Provide the (x, y) coordinate of the cell's center where the given text is located.  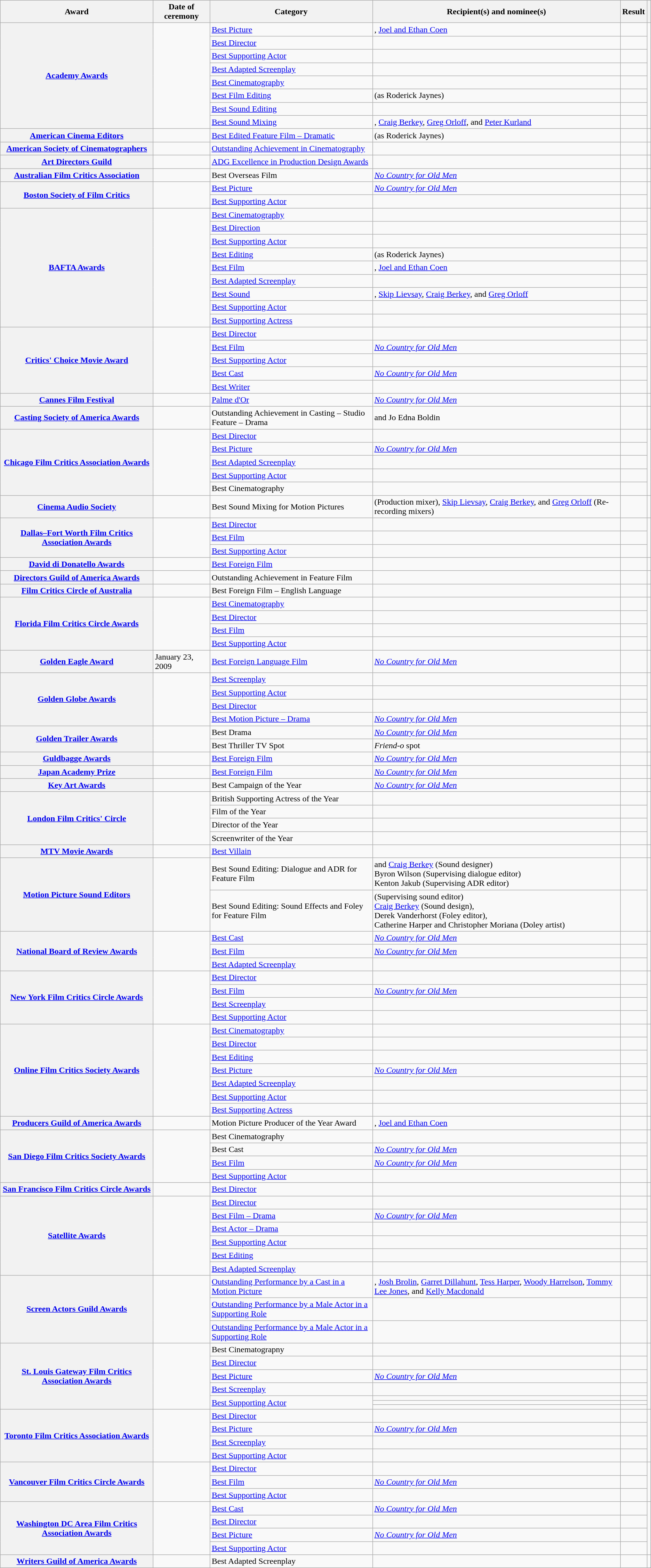
BAFTA Awards (77, 268)
Best Sound Mixing for Motion Pictures (291, 507)
, Craig Berkey, Greg Orloff, and Peter Kurland (497, 122)
Cannes Film Festival (77, 400)
British Supporting Actress of the Year (291, 798)
New York Film Critics Circle Awards (77, 997)
Dallas–Fort Worth Film Critics Association Awards (77, 538)
Category (291, 12)
American Society of Cinematographers (77, 148)
, Skip Lievsay, Craig Berkey, and Greg Orloff (497, 294)
Best Overseas Film (291, 175)
, Josh Brolin, Garret Dillahunt, Tess Harper, Woody Harrelson, Tommy Lee Jones, and Kelly Macdonald (497, 1287)
Best Actor – Drama (291, 1229)
Art Directors Guild (77, 162)
Japan Academy Prize (77, 772)
Best Sound Editing: Dialogue and ADR for Feature Film (291, 874)
Golden Eagle Award (77, 662)
Cinema Audio Society (77, 507)
American Cinema Editors (77, 135)
Friend-o spot (497, 745)
Recipient(s) and nominee(s) (497, 12)
Washington DC Area Film Critics Association Awards (77, 1528)
Golden Globe Awards (77, 699)
and Jo Edna Boldin (497, 418)
Best Sound Editing (291, 109)
(Supervising sound editor)Craig Berkey (Sound design),Derek Vanderhorst (Foley editor),Catherine Harper and Christopher Moriana (Doley artist) (497, 910)
Directors Guild of America Awards (77, 577)
Best Cinematograpny (291, 1350)
Motion Picture Producer of the Year Award (291, 1123)
St. Louis Gateway Film Critics Association Awards (77, 1376)
Writers Guild of America Awards (77, 1561)
London Film Critics' Circle (77, 818)
Best Foreign Film – English Language (291, 590)
and Craig Berkey (Sound designer)Byron Wilson (Supervising dialogue editor) Kenton Jakub (Supervising ADR editor) (497, 874)
Motion Picture Sound Editors (77, 895)
Best Direction (291, 228)
Best Film Editing (291, 96)
Outstanding Performance by a Cast in a Motion Picture (291, 1287)
Best Edited Feature Film – Dramatic (291, 135)
Outstanding Achievement in Cinematography (291, 148)
Best Sound Editing: Sound Effects and Foley for Feature Film (291, 910)
Critics' Choice Movie Award (77, 360)
National Board of Review Awards (77, 951)
Result (634, 12)
Chicago Film Critics Association Awards (77, 462)
Date of ceremony (182, 12)
(Production mixer), Skip Lievsay, Craig Berkey, and Greg Orloff (Re-recording mixers) (497, 507)
San Francisco Film Critics Circle Awards (77, 1189)
Casting Society of America Awards (77, 418)
Award (77, 12)
Film Critics Circle of Australia (77, 590)
San Diego Film Critics Society Awards (77, 1156)
Best Film – Drama (291, 1216)
January 23, 2009 (182, 662)
Best Campaign of the Year (291, 785)
Key Art Awards (77, 785)
Best Motion Picture – Drama (291, 719)
Guldbagge Awards (77, 759)
ADG Excellence in Production Design Awards (291, 162)
Online Film Critics Society Awards (77, 1070)
Australian Film Critics Association (77, 175)
Outstanding Achievement in Casting – Studio Feature – Drama (291, 418)
Best Writer (291, 387)
Best Drama (291, 732)
Screenwriter of the Year (291, 838)
Academy Awards (77, 76)
Satellite Awards (77, 1235)
Director of the Year (291, 825)
Producers Guild of America Awards (77, 1123)
Toronto Film Critics Association Awards (77, 1436)
Screen Actors Guild Awards (77, 1309)
Best Sound Mixing (291, 122)
Boston Society of Film Critics (77, 195)
Outstanding Achievement in Feature Film (291, 577)
MTV Movie Awards (77, 851)
Palme d'Or (291, 400)
Best Sound (291, 294)
Golden Trailer Awards (77, 739)
Best Villain (291, 851)
David di Donatello Awards (77, 564)
Best Foreign Language Film (291, 662)
Vancouver Film Critics Circle Awards (77, 1482)
Best Thriller TV Spot (291, 745)
Florida Film Critics Circle Awards (77, 623)
Film of the Year (291, 811)
